Extract the [x, y] coordinate from the center of the cell holding the provided text.  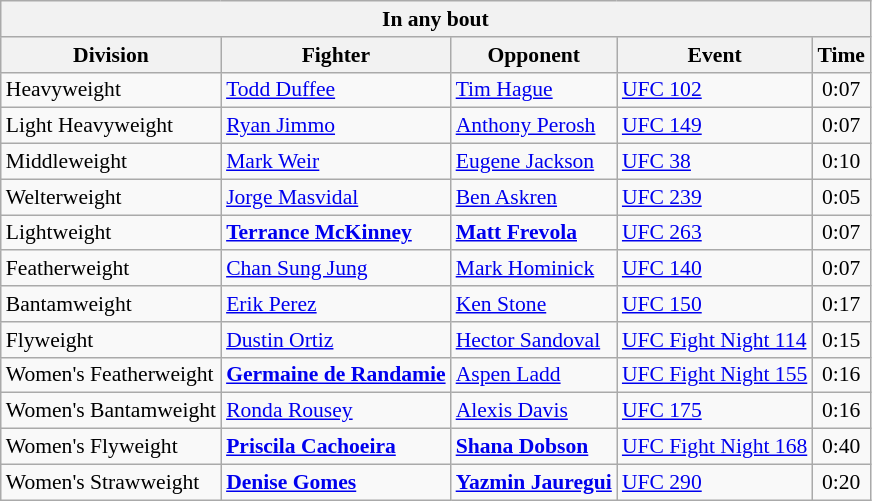
Heavyweight [111, 90]
Erik Perez [336, 304]
Ryan Jimmo [336, 126]
UFC Fight Night 155 [714, 375]
Matt Frevola [534, 233]
UFC 290 [714, 482]
Ben Askren [534, 197]
Bantamweight [111, 304]
0:20 [841, 482]
Women's Strawweight [111, 482]
Women's Bantamweight [111, 411]
UFC 38 [714, 162]
Welterweight [111, 197]
0:15 [841, 340]
0:05 [841, 197]
Fighter [336, 55]
Eugene Jackson [534, 162]
Middleweight [111, 162]
UFC 175 [714, 411]
Tim Hague [534, 90]
Germaine de Randamie [336, 375]
Jorge Masvidal [336, 197]
UFC Fight Night 168 [714, 447]
Division [111, 55]
Ronda Rousey [336, 411]
Denise Gomes [336, 482]
Event [714, 55]
Dustin Ortiz [336, 340]
Mark Weir [336, 162]
UFC 149 [714, 126]
Time [841, 55]
Women's Featherweight [111, 375]
Yazmin Jauregui [534, 482]
0:40 [841, 447]
Chan Sung Jung [336, 269]
Hector Sandoval [534, 340]
Lightweight [111, 233]
Aspen Ladd [534, 375]
UFC Fight Night 114 [714, 340]
Featherweight [111, 269]
Terrance McKinney [336, 233]
0:10 [841, 162]
Ken Stone [534, 304]
UFC 239 [714, 197]
Alexis Davis [534, 411]
In any bout [436, 19]
Todd Duffee [336, 90]
Anthony Perosh [534, 126]
UFC 102 [714, 90]
Opponent [534, 55]
Priscila Cachoeira [336, 447]
UFC 150 [714, 304]
0:17 [841, 304]
UFC 263 [714, 233]
Shana Dobson [534, 447]
Flyweight [111, 340]
Mark Hominick [534, 269]
Light Heavyweight [111, 126]
Women's Flyweight [111, 447]
UFC 140 [714, 269]
